Find where the given text appears and provide that cell's center as [x, y] coordinate. 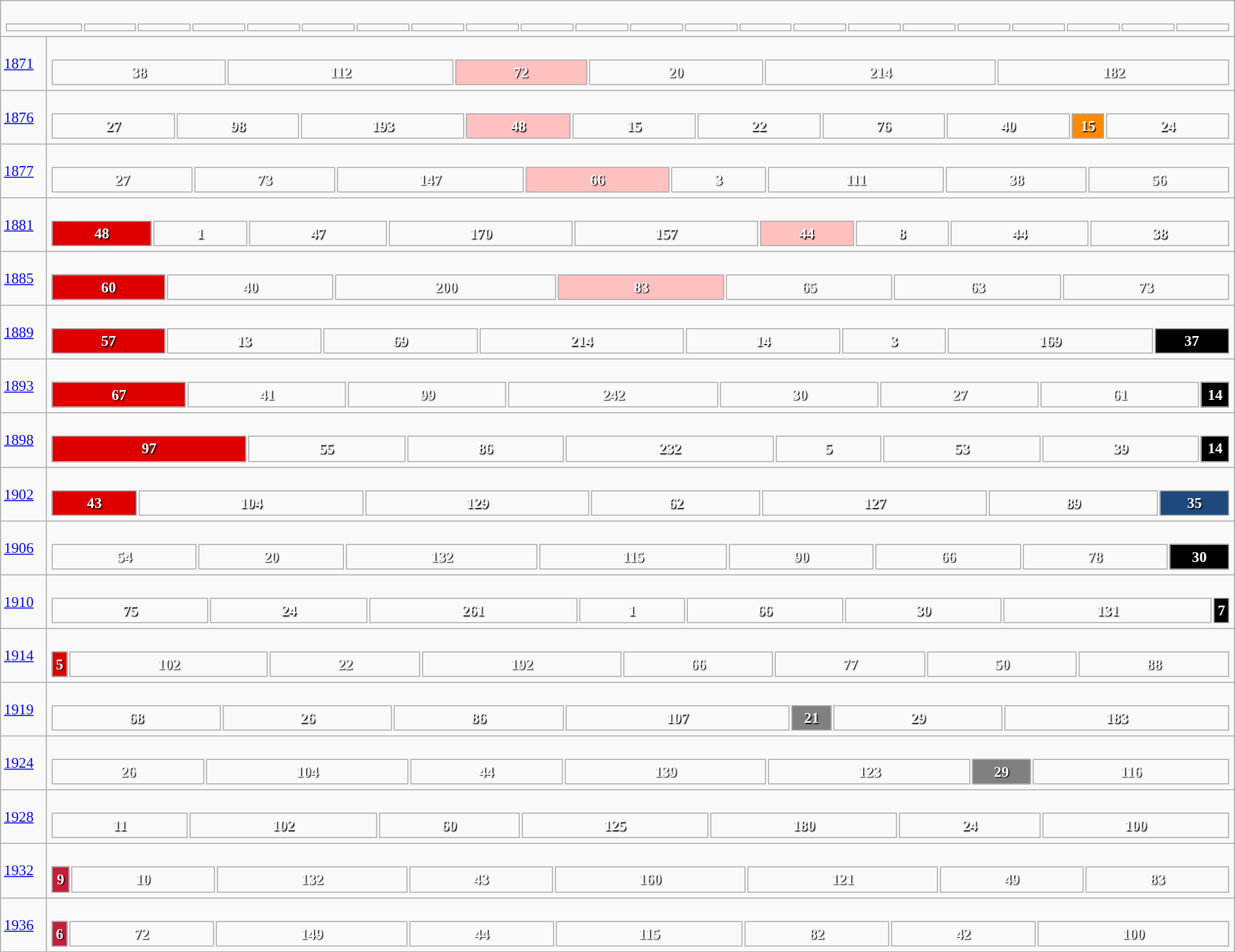
261 [473, 611]
47 [318, 233]
1893 [23, 387]
54 [124, 556]
89 [1073, 503]
129 [477, 503]
37 [1192, 341]
53 [961, 449]
192 [522, 664]
69 [400, 341]
48 1 47 170 157 44 8 44 38 [640, 225]
75 [130, 611]
99 [427, 395]
77 [850, 664]
35 [1195, 503]
63 [977, 288]
8 [901, 233]
1914 [23, 655]
1936 [23, 925]
169 [1050, 341]
67 [119, 395]
67 41 99 242 30 27 61 14 [640, 387]
1889 [23, 332]
76 [883, 126]
139 [665, 772]
125 [615, 826]
242 [614, 395]
65 [809, 288]
27 73 147 66 3 111 38 56 [640, 171]
21 [812, 718]
75 24 261 1 66 30 131 7 [640, 602]
90 [801, 556]
1885 [23, 279]
78 [1095, 556]
147 [430, 180]
1877 [23, 171]
1906 [23, 548]
97 55 86 232 5 53 39 14 [640, 440]
10 [143, 879]
54 20 132 115 90 66 78 30 [640, 548]
170 [481, 233]
56 [1159, 180]
60 40 200 83 65 63 73 [640, 279]
182 [1114, 72]
97 [149, 449]
131 [1107, 611]
1876 [23, 117]
5 102 22 192 66 77 50 88 [640, 655]
1924 [23, 763]
62 [676, 503]
68 [137, 718]
57 13 69 214 14 3 169 37 [640, 332]
55 [327, 449]
88 [1154, 664]
183 [1116, 718]
57 [109, 341]
200 [446, 288]
7 [1221, 611]
121 [843, 879]
11 102 60 125 180 24 100 [640, 817]
39 [1120, 449]
26 104 44 139 123 29 116 [640, 763]
38 112 72 20 214 182 [640, 64]
1928 [23, 817]
6 [60, 934]
13 [244, 341]
1902 [23, 494]
49 [1012, 879]
157 [666, 233]
1898 [23, 440]
50 [1002, 664]
116 [1131, 772]
43 104 129 62 127 89 35 [640, 494]
82 [817, 934]
160 [650, 879]
1871 [23, 64]
1881 [23, 225]
127 [875, 503]
123 [870, 772]
6 72 149 44 115 82 42 100 [640, 925]
1910 [23, 602]
149 [311, 934]
232 [670, 449]
9 10 132 43 160 121 49 83 [640, 871]
111 [856, 180]
68 26 86 107 21 29 183 [640, 710]
61 [1120, 395]
180 [804, 826]
11 [120, 826]
107 [677, 718]
27 98 193 48 15 22 76 40 15 24 [640, 117]
112 [340, 72]
9 [61, 879]
193 [383, 126]
1919 [23, 710]
1932 [23, 871]
42 [963, 934]
41 [267, 395]
98 [238, 126]
